Extract the [X, Y] coordinate from the center of the cell holding the provided text.  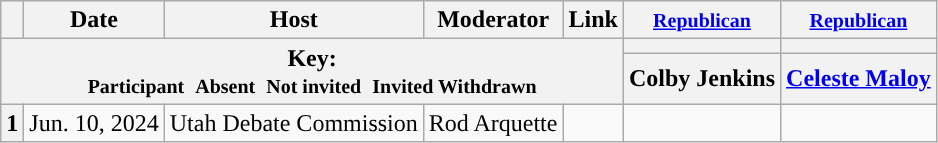
Host [294, 20]
Rod Arquette [493, 123]
Moderator [493, 20]
Link [593, 20]
Key: Participant Absent Not invited Invited Withdrawn [312, 72]
Utah Debate Commission [294, 123]
Jun. 10, 2024 [94, 123]
Celeste Maloy [859, 78]
Date [94, 20]
Colby Jenkins [702, 78]
1 [12, 123]
